From the cell containing the given text, extract its center point as [x, y] coordinate. 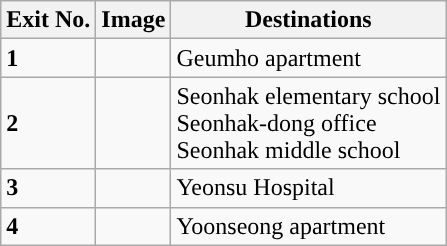
4 [48, 226]
Seonhak elementary schoolSeonhak-dong officeSeonhak middle school [308, 123]
3 [48, 188]
Exit No. [48, 20]
2 [48, 123]
Destinations [308, 20]
Yeonsu Hospital [308, 188]
Geumho apartment [308, 58]
1 [48, 58]
Image [134, 20]
Yoonseong apartment [308, 226]
